Provide the (X, Y) coordinate of the cell's center where the given text is located.  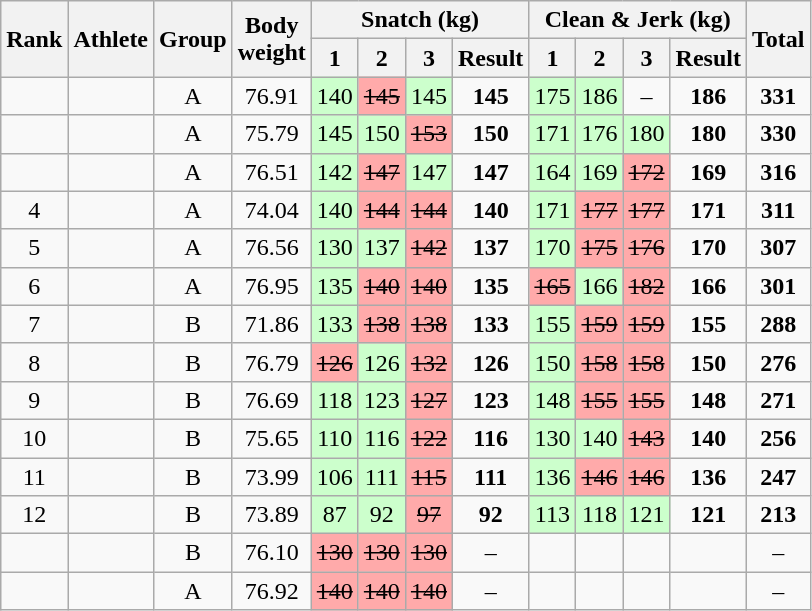
311 (778, 210)
330 (778, 134)
76.56 (272, 248)
6 (34, 286)
Bodyweight (272, 39)
76.51 (272, 172)
Athlete (111, 39)
106 (334, 477)
Total (778, 39)
182 (646, 286)
172 (646, 172)
276 (778, 362)
247 (778, 477)
4 (34, 210)
5 (34, 248)
10 (34, 438)
110 (334, 438)
331 (778, 96)
307 (778, 248)
288 (778, 324)
113 (552, 515)
213 (778, 515)
76.91 (272, 96)
164 (552, 172)
301 (778, 286)
127 (428, 400)
Rank (34, 39)
76.92 (272, 591)
143 (646, 438)
316 (778, 172)
11 (34, 477)
132 (428, 362)
75.65 (272, 438)
256 (778, 438)
87 (334, 515)
97 (428, 515)
76.79 (272, 362)
7 (34, 324)
122 (428, 438)
71.86 (272, 324)
8 (34, 362)
76.69 (272, 400)
Clean & Jerk (kg) (638, 20)
12 (34, 515)
76.10 (272, 553)
271 (778, 400)
153 (428, 134)
76.95 (272, 286)
75.79 (272, 134)
74.04 (272, 210)
9 (34, 400)
115 (428, 477)
Group (194, 39)
73.89 (272, 515)
Snatch (kg) (420, 20)
165 (552, 286)
73.99 (272, 477)
